Scan for the cell matching the given text and deliver its [X, Y] coordinate at center. 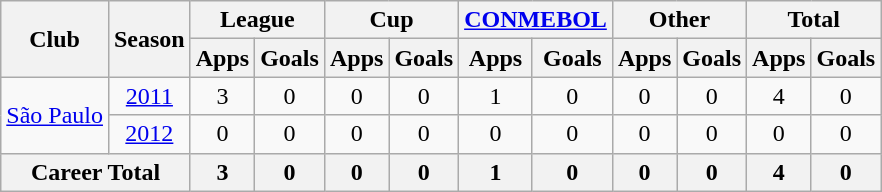
2011 [149, 96]
Club [55, 39]
CONMEBOL [536, 20]
São Paulo [55, 115]
2012 [149, 134]
Season [149, 39]
Total [814, 20]
League [257, 20]
Other [679, 20]
Cup [391, 20]
Career Total [96, 172]
